Return the (X, Y) coordinate for the center point of the cell that contains the specified text.  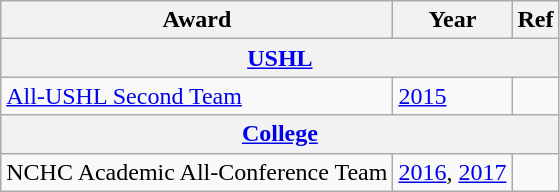
2015 (452, 96)
NCHC Academic All-Conference Team (197, 172)
2016, 2017 (452, 172)
College (280, 134)
USHL (280, 58)
Year (452, 20)
Award (197, 20)
Ref (536, 20)
All-USHL Second Team (197, 96)
